Identify which cell holds the provided text, then report its [X, Y] central coordinate. 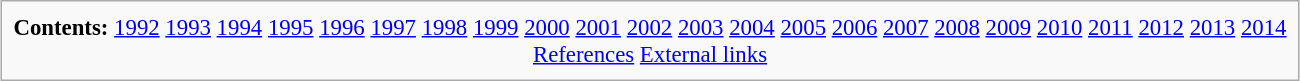
Contents: 1992 1993 1994 1995 1996 1997 1998 1999 2000 2001 2002 2003 2004 2005 2006 2007 2008 2009 2010 2011 2012 2013 2014References External links [650, 40]
